Pinpoint the cell where the given text exists, returning its [x, y] midpoint coordinate. 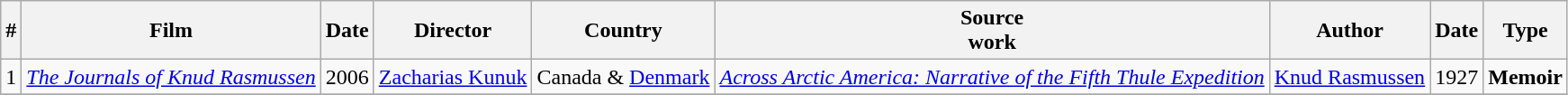
Across Arctic America: Narrative of the Fifth Thule Expedition [992, 77]
Canada & Denmark [623, 77]
Knud Rasmussen [1349, 77]
Memoir [1526, 77]
Country [623, 31]
1 [11, 77]
# [11, 31]
Zacharias Kunuk [453, 77]
Type [1526, 31]
2006 [347, 77]
Author [1349, 31]
Film [171, 31]
1927 [1456, 77]
Director [453, 31]
The Journals of Knud Rasmussen [171, 77]
Sourcework [992, 31]
